Detect which cell encompasses the target text, then output its [X, Y] center coordinate. 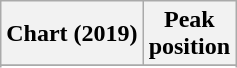
Chart (2019) [72, 34]
Peak position [189, 34]
